Return the (X, Y) coordinate for the center point of the cell that contains the specified text.  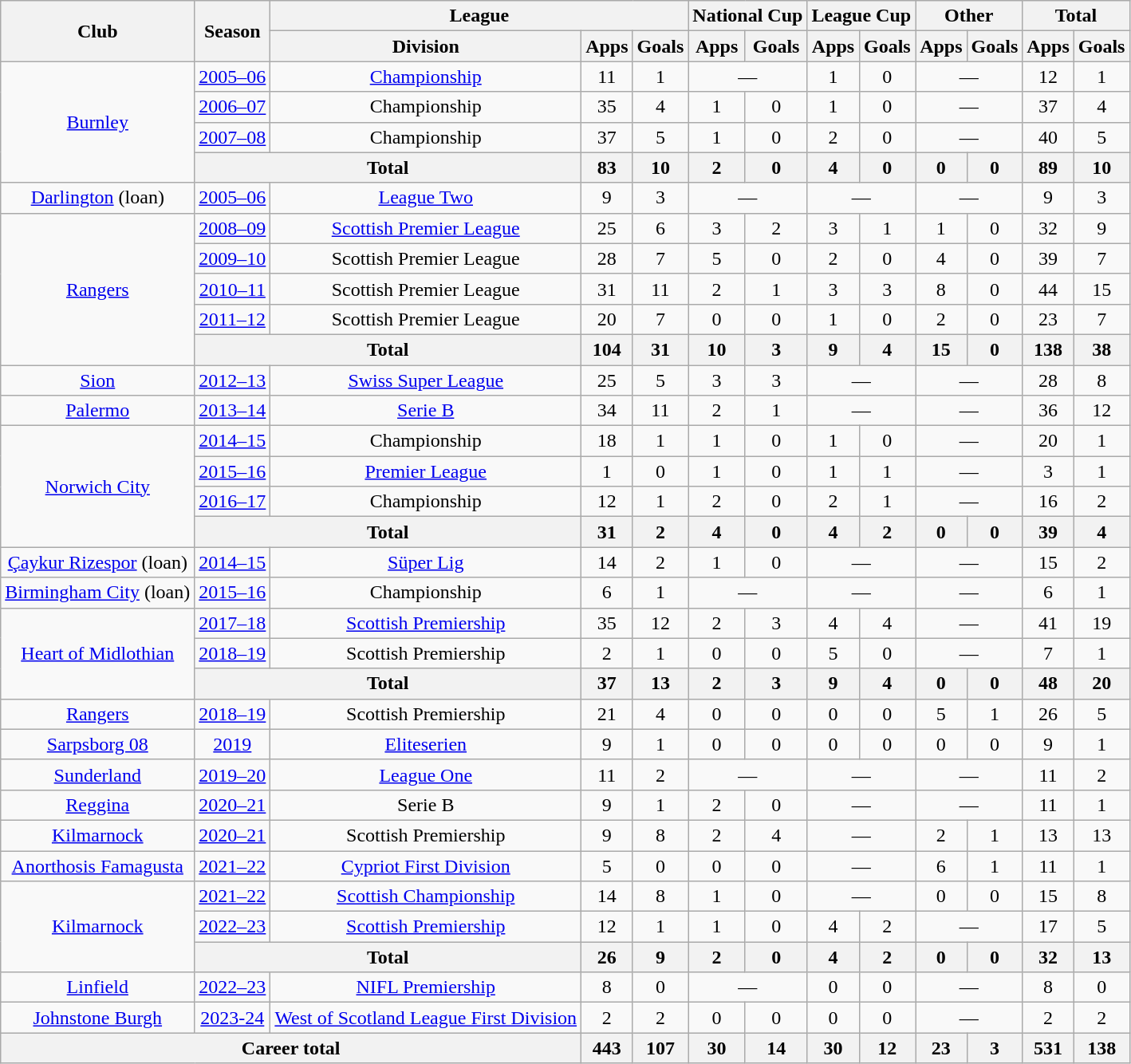
16 (1048, 502)
443 (607, 1048)
83 (607, 167)
Palermo (97, 411)
2010–11 (233, 289)
League (479, 16)
2007–08 (233, 137)
Club (97, 31)
36 (1048, 411)
2023-24 (233, 1018)
17 (1048, 927)
Darlington (loan) (97, 198)
34 (607, 411)
40 (1048, 137)
Süper Lig (426, 562)
League Cup (861, 16)
2012–13 (233, 380)
2019 (233, 744)
Sarpsborg 08 (97, 744)
2017–18 (233, 623)
Linfield (97, 987)
NIFL Premiership (426, 987)
48 (1048, 684)
104 (607, 349)
531 (1048, 1048)
19 (1101, 623)
107 (660, 1048)
Sunderland (97, 774)
2008–09 (233, 228)
41 (1048, 623)
League Two (426, 198)
Anorthosis Famagusta (97, 865)
Sion (97, 380)
2016–17 (233, 502)
Heart of Midlothian (97, 653)
Johnstone Burgh (97, 1018)
Career total (291, 1048)
2019–20 (233, 774)
38 (1101, 349)
Other (969, 16)
Premier League (426, 471)
Division (426, 46)
2006–07 (233, 107)
2009–10 (233, 258)
Burnley (97, 122)
2011–12 (233, 319)
21 (607, 714)
National Cup (748, 16)
Swiss Super League (426, 380)
2013–14 (233, 411)
League One (426, 774)
Reggina (97, 805)
Season (233, 31)
44 (1048, 289)
West of Scotland League First Division (426, 1018)
Eliteserien (426, 744)
Cypriot First Division (426, 865)
Scottish Championship (426, 897)
Norwich City (97, 487)
Çaykur Rizespor (loan) (97, 562)
18 (607, 441)
Birmingham City (loan) (97, 593)
89 (1048, 167)
